Return [X, Y] of the center of cell containing provided text 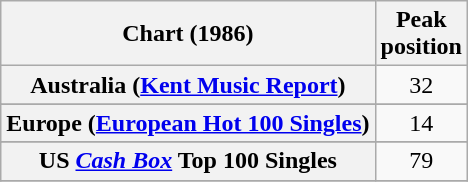
14 [421, 123]
Australia (Kent Music Report) [188, 85]
US Cash Box Top 100 Singles [188, 161]
79 [421, 161]
Europe (European Hot 100 Singles) [188, 123]
32 [421, 85]
Peakposition [421, 34]
Chart (1986) [188, 34]
